Detect which cell encompasses the target text, then output its (X, Y) center coordinate. 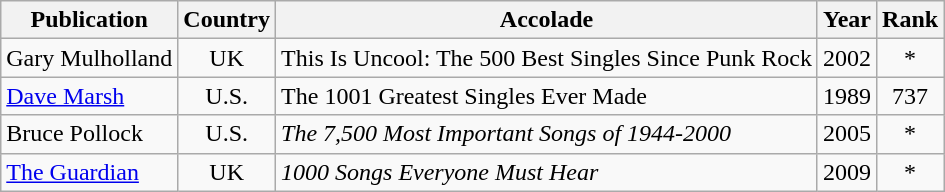
Accolade (547, 20)
The 1001 Greatest Singles Ever Made (547, 96)
Year (846, 20)
737 (910, 96)
The 7,500 Most Important Songs of 1944-2000 (547, 134)
2009 (846, 172)
1989 (846, 96)
Dave Marsh (90, 96)
2002 (846, 58)
Country (227, 20)
1000 Songs Everyone Must Hear (547, 172)
Rank (910, 20)
2005 (846, 134)
The Guardian (90, 172)
This Is Uncool: The 500 Best Singles Since Punk Rock (547, 58)
Bruce Pollock (90, 134)
Publication (90, 20)
Gary Mulholland (90, 58)
